From the cell containing the given text, extract its center point as (X, Y) coordinate. 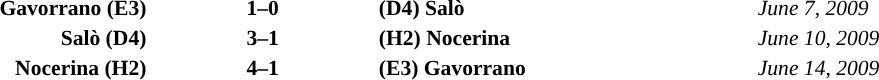
(H2) Nocerina (566, 38)
3–1 (262, 38)
